Determine the (x, y) coordinate at the center of the cell enclosing the given text.  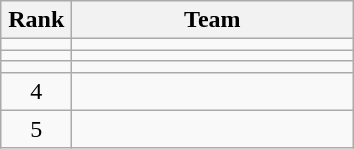
Team (212, 20)
5 (36, 129)
4 (36, 91)
Rank (36, 20)
